Extract the (x, y) coordinate from the center of the cell holding the provided text.  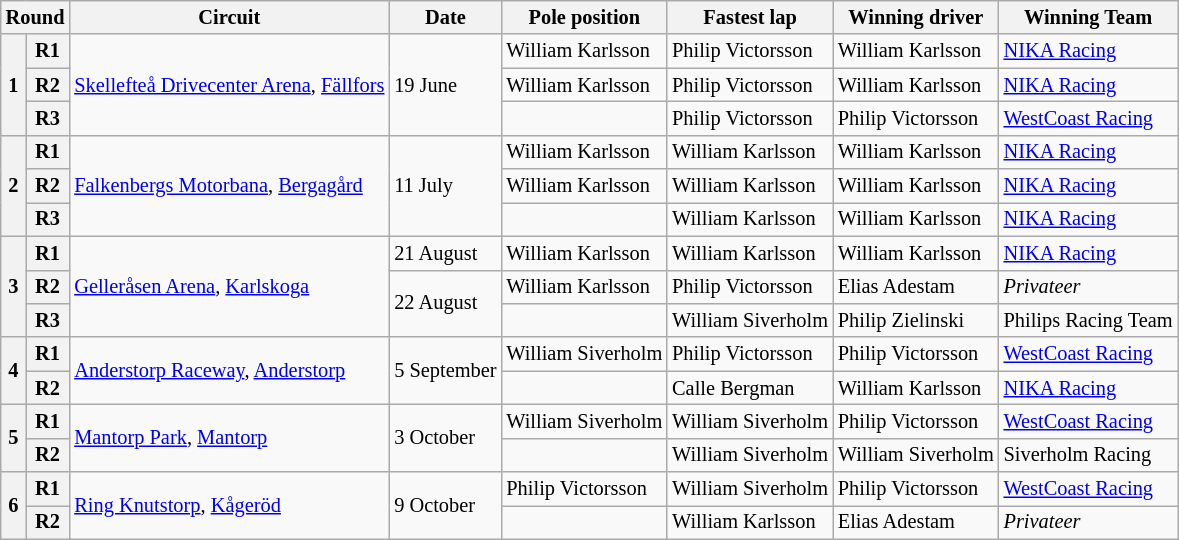
22 August (445, 304)
Falkenbergs Motorbana, Bergagård (229, 186)
Round (36, 17)
Fastest lap (750, 17)
19 June (445, 84)
Date (445, 17)
6 (14, 506)
3 October (445, 438)
Anderstorp Raceway, Anderstorp (229, 370)
11 July (445, 186)
21 August (445, 253)
Pole position (584, 17)
4 (14, 370)
1 (14, 84)
5 (14, 438)
Philip Zielinski (916, 320)
Philips Racing Team (1088, 320)
Siverholm Racing (1088, 455)
3 (14, 286)
Circuit (229, 17)
Mantorp Park, Mantorp (229, 438)
9 October (445, 506)
Calle Bergman (750, 388)
5 September (445, 370)
Gelleråsen Arena, Karlskoga (229, 286)
2 (14, 186)
Skellefteå Drivecenter Arena, Fällfors (229, 84)
Ring Knutstorp, Kågeröd (229, 506)
Winning Team (1088, 17)
Winning driver (916, 17)
